Provide the (x, y) coordinate of the cell's center where the given text is located.  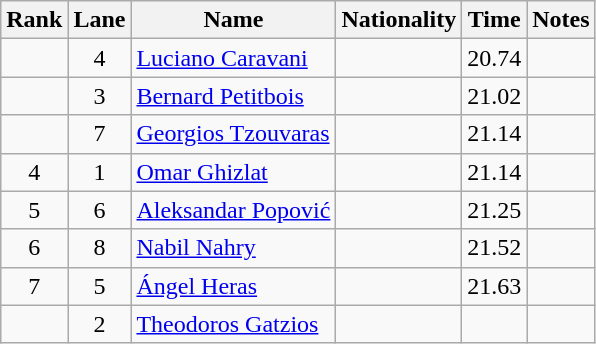
Name (234, 20)
Theodoros Gatzios (234, 324)
Georgios Tzouvaras (234, 134)
Aleksandar Popović (234, 210)
Lane (100, 20)
Notes (561, 20)
20.74 (494, 58)
2 (100, 324)
21.63 (494, 286)
Rank (34, 20)
21.52 (494, 248)
Omar Ghizlat (234, 172)
Nabil Nahry (234, 248)
Time (494, 20)
21.02 (494, 96)
21.25 (494, 210)
8 (100, 248)
1 (100, 172)
Luciano Caravani (234, 58)
Bernard Petitbois (234, 96)
3 (100, 96)
Ángel Heras (234, 286)
Nationality (399, 20)
